Search for the cell housing the specified text and yield its (x, y) center coordinate. 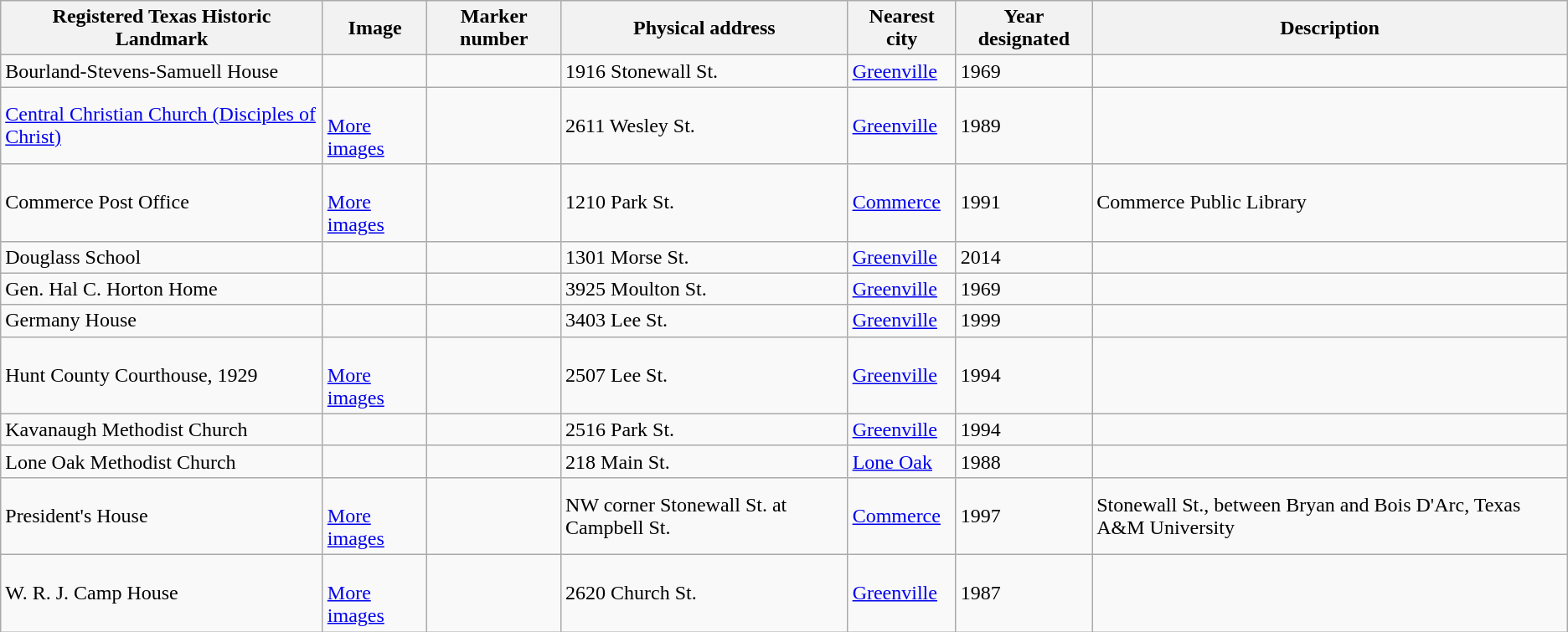
1916 Stonewall St. (705, 71)
Germany House (162, 321)
Bourland-Stevens-Samuell House (162, 71)
Lone Oak Methodist Church (162, 461)
1991 (1024, 203)
Lone Oak (901, 461)
2507 Lee St. (705, 375)
NW corner Stonewall St. at Campbell St. (705, 516)
3403 Lee St. (705, 321)
Kavanaugh Methodist Church (162, 429)
2611 Wesley St. (705, 126)
Commerce Post Office (162, 203)
Central Christian Church (Disciples of Christ) (162, 126)
1210 Park St. (705, 203)
3925 Moulton St. (705, 289)
Stonewall St., between Bryan and Bois D'Arc, Texas A&M University (1330, 516)
Marker number (494, 28)
Nearest city (901, 28)
2014 (1024, 257)
1988 (1024, 461)
218 Main St. (705, 461)
Registered Texas Historic Landmark (162, 28)
2516 Park St. (705, 429)
Hunt County Courthouse, 1929 (162, 375)
1999 (1024, 321)
Year designated (1024, 28)
Physical address (705, 28)
1997 (1024, 516)
1987 (1024, 593)
1301 Morse St. (705, 257)
Description (1330, 28)
Gen. Hal C. Horton Home (162, 289)
W. R. J. Camp House (162, 593)
Douglass School (162, 257)
President's House (162, 516)
1989 (1024, 126)
Commerce Public Library (1330, 203)
Image (375, 28)
2620 Church St. (705, 593)
